Search for the cell housing the specified text and yield its (X, Y) center coordinate. 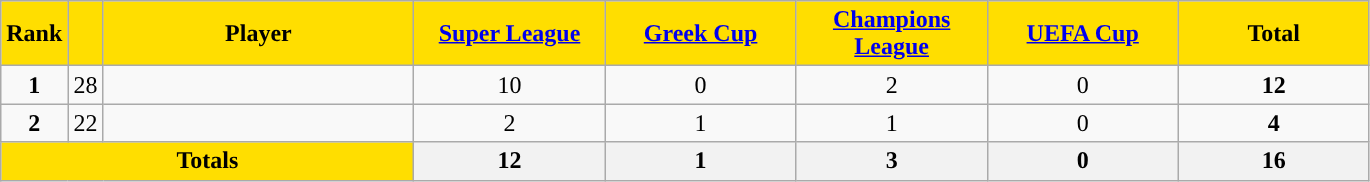
Total (1274, 34)
UEFA Cup (1082, 34)
3 (892, 161)
28 (86, 85)
Greek Cup (700, 34)
Rank (34, 34)
16 (1274, 161)
Player (258, 34)
22 (86, 123)
10 (510, 85)
Champions League (892, 34)
4 (1274, 123)
Totals (208, 161)
Super League (510, 34)
